Capture the cell that displays the provided text and extract its (x, y) central coordinate. 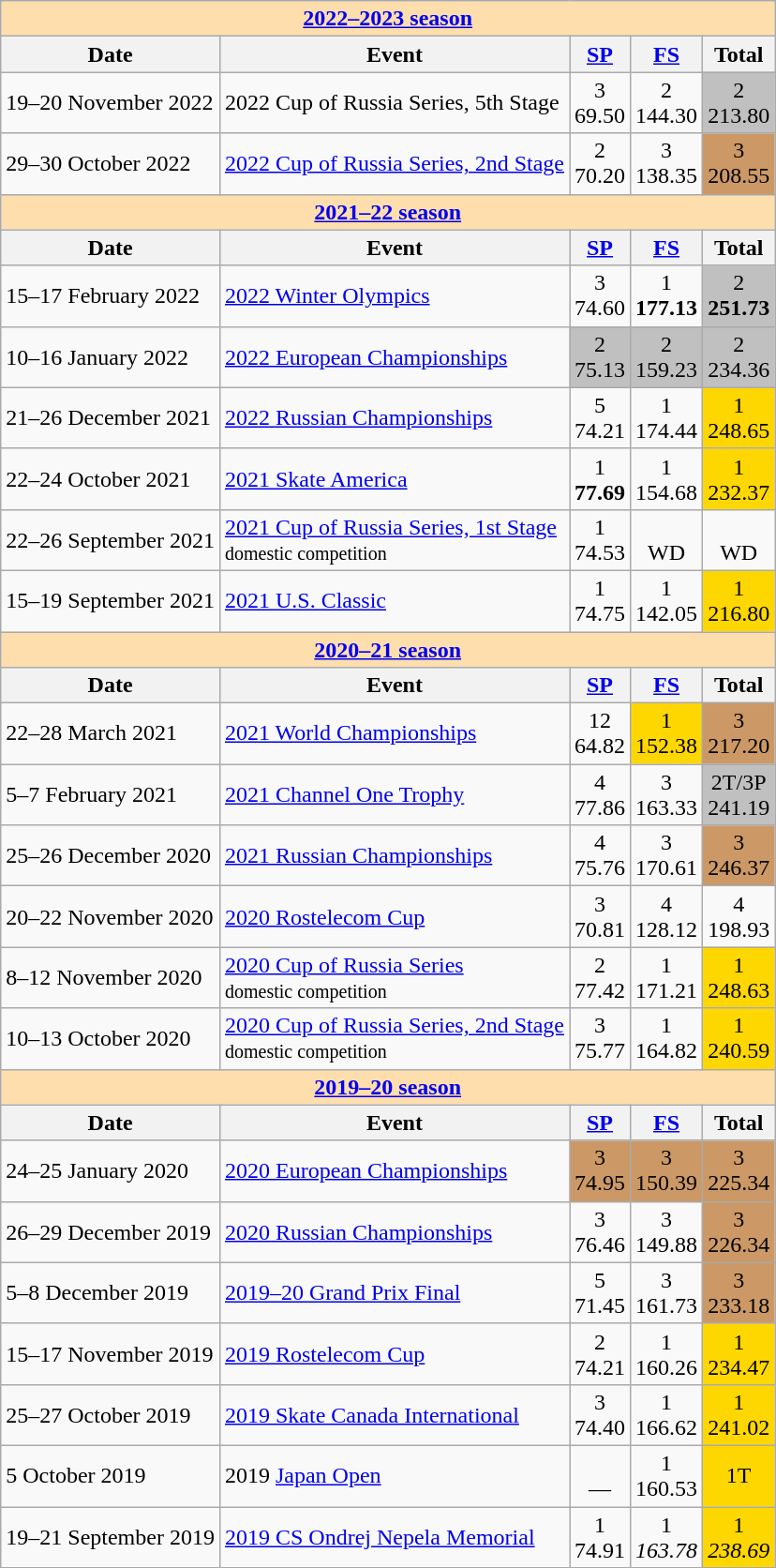
3 163.33 (667, 795)
15–19 September 2021 (111, 600)
2019–20 Grand Prix Final (394, 1292)
3 225.34 (739, 1170)
5 74.21 (600, 418)
3 70.81 (600, 917)
15–17 November 2019 (111, 1354)
2 75.13 (600, 356)
3 149.88 (667, 1232)
2 234.36 (739, 356)
2T/3P 241.19 (739, 795)
2021 Channel One Trophy (394, 795)
1 177.13 (667, 296)
2 74.21 (600, 1354)
1 74.91 (600, 1536)
1 174.44 (667, 418)
2022 Cup of Russia Series, 5th Stage (394, 103)
3 161.73 (667, 1292)
5–8 December 2019 (111, 1292)
1 142.05 (667, 600)
2021 U.S. Classic (394, 600)
1 74.53 (600, 540)
4 128.12 (667, 917)
1 238.69 (739, 1536)
10–16 January 2022 (111, 356)
2 251.73 (739, 296)
1 163.78 (667, 1536)
2 213.80 (739, 103)
1T (739, 1476)
2021–22 season (388, 212)
3 74.60 (600, 296)
4 75.76 (600, 855)
22–28 March 2021 (111, 733)
2021 World Championships (394, 733)
2 144.30 (667, 103)
2022 Winter Olympics (394, 296)
2 70.20 (600, 163)
12 64.82 (600, 733)
26–29 December 2019 (111, 1232)
3 150.39 (667, 1170)
2 159.23 (667, 356)
2021 Cup of Russia Series, 1st Stage domestic competition (394, 540)
19–21 September 2019 (111, 1536)
3 74.95 (600, 1170)
2020 European Championships (394, 1170)
3 226.34 (739, 1232)
1 234.47 (739, 1354)
22–26 September 2021 (111, 540)
— (600, 1476)
2019 Rostelecom Cup (394, 1354)
29–30 October 2022 (111, 163)
2 77.42 (600, 977)
1 164.82 (667, 1039)
5 October 2019 (111, 1476)
1 248.63 (739, 977)
3 170.61 (667, 855)
25–26 December 2020 (111, 855)
1 154.68 (667, 478)
25–27 October 2019 (111, 1414)
1 241.02 (739, 1414)
2022 European Championships (394, 356)
3 217.20 (739, 733)
2019 Skate Canada International (394, 1414)
1 171.21 (667, 977)
2019 CS Ondrej Nepela Memorial (394, 1536)
2021 Skate America (394, 478)
2020 Russian Championships (394, 1232)
10–13 October 2020 (111, 1039)
1 166.62 (667, 1414)
4 77.86 (600, 795)
1 240.59 (739, 1039)
3 233.18 (739, 1292)
19–20 November 2022 (111, 103)
24–25 January 2020 (111, 1170)
21–26 December 2021 (111, 418)
3 74.40 (600, 1414)
1 248.65 (739, 418)
3 75.77 (600, 1039)
2019–20 season (388, 1087)
20–22 November 2020 (111, 917)
15–17 February 2022 (111, 296)
1 216.80 (739, 600)
3246.37 (739, 855)
1 77.69 (600, 478)
2022 Russian Championships (394, 418)
1 232.37 (739, 478)
2020–21 season (388, 650)
5 71.45 (600, 1292)
2021 Russian Championships (394, 855)
8–12 November 2020 (111, 977)
3 208.55 (739, 163)
3 69.50 (600, 103)
1 160.53 (667, 1476)
2020 Cup of Russia Series domestic competition (394, 977)
2022–2023 season (388, 19)
4 198.93 (739, 917)
1 160.26 (667, 1354)
2022 Cup of Russia Series, 2nd Stage (394, 163)
2020 Rostelecom Cup (394, 917)
1 152.38 (667, 733)
22–24 October 2021 (111, 478)
1 74.75 (600, 600)
2020 Cup of Russia Series, 2nd Stage domestic competition (394, 1039)
5–7 February 2021 (111, 795)
3 76.46 (600, 1232)
3 138.35 (667, 163)
2019 Japan Open (394, 1476)
